For the text-containing cell, return its midpoint in (x, y) coordinate format. 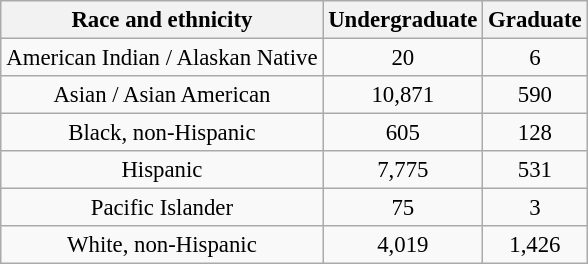
3 (535, 208)
American Indian / Alaskan Native (162, 57)
Asian / Asian American (162, 95)
6 (535, 57)
1,426 (535, 245)
7,775 (403, 170)
Black, non-Hispanic (162, 133)
75 (403, 208)
Pacific Islander (162, 208)
Hispanic (162, 170)
Undergraduate (403, 20)
10,871 (403, 95)
605 (403, 133)
531 (535, 170)
Race and ethnicity (162, 20)
128 (535, 133)
20 (403, 57)
White, non-Hispanic (162, 245)
590 (535, 95)
Graduate (535, 20)
4,019 (403, 245)
